Extract the [x, y] coordinate from the center of the cell holding the provided text.  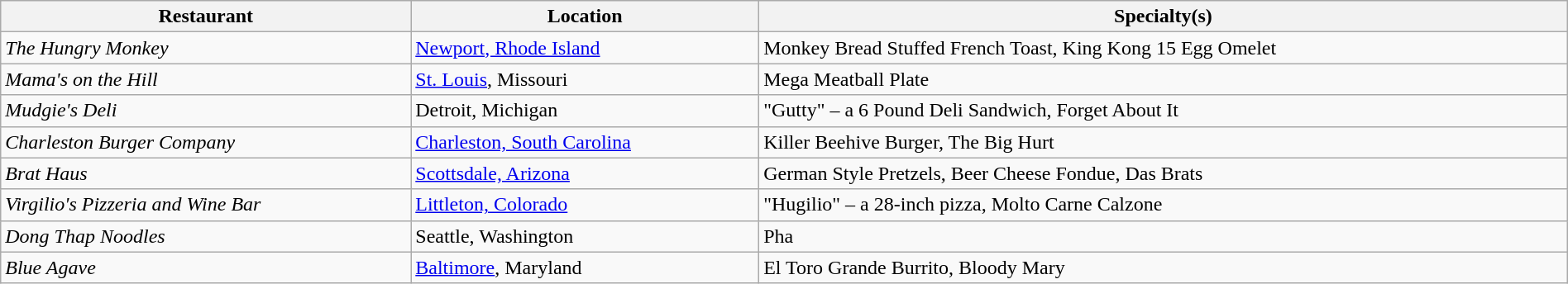
"Hugilio" – a 28-inch pizza, Molto Carne Calzone [1164, 205]
Killer Beehive Burger, The Big Hurt [1164, 142]
Location [586, 17]
Restaurant [206, 17]
German Style Pretzels, Beer Cheese Fondue, Das Brats [1164, 173]
Scottsdale, Arizona [586, 173]
Monkey Bread Stuffed French Toast, King Kong 15 Egg Omelet [1164, 48]
The Hungry Monkey [206, 48]
Seattle, Washington [586, 236]
"Gutty" – a 6 Pound Deli Sandwich, Forget About It [1164, 111]
Littleton, Colorado [586, 205]
Mega Meatball Plate [1164, 79]
El Toro Grande Burrito, Bloody Mary [1164, 267]
Charleston, South Carolina [586, 142]
Brat Haus [206, 173]
Charleston Burger Company [206, 142]
Pha [1164, 236]
Mama's on the Hill [206, 79]
Specialty(s) [1164, 17]
Blue Agave [206, 267]
Baltimore, Maryland [586, 267]
Dong Thap Noodles [206, 236]
St. Louis, Missouri [586, 79]
Detroit, Michigan [586, 111]
Newport, Rhode Island [586, 48]
Mudgie's Deli [206, 111]
Virgilio's Pizzeria and Wine Bar [206, 205]
